Return the (x, y) coordinate for the center point of the cell that contains the specified text.  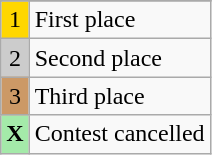
First place (120, 20)
X (15, 134)
Contest cancelled (120, 134)
Third place (120, 96)
Second place (120, 58)
3 (15, 96)
1 (15, 20)
2 (15, 58)
